Return the [x, y] coordinate for the center point of the cell that contains the specified text.  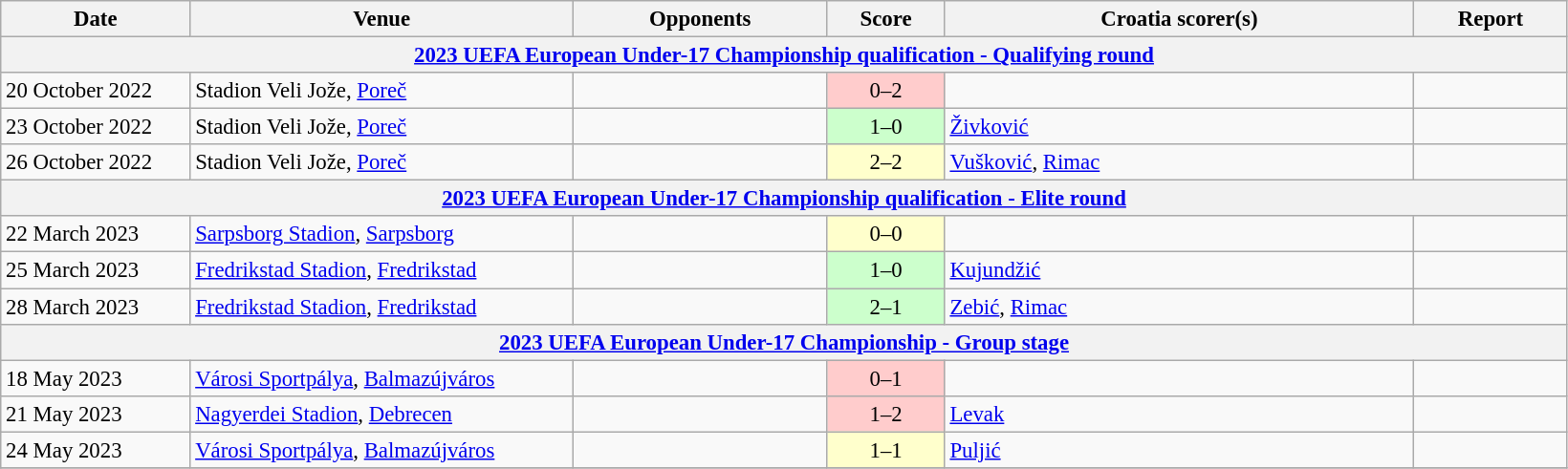
2023 UEFA European Under-17 Championship - Group stage [784, 342]
2–1 [885, 307]
Kujundžić [1180, 270]
20 October 2022 [96, 91]
Opponents [700, 19]
24 May 2023 [96, 450]
Sarpsborg Stadion, Sarpsborg [382, 234]
21 May 2023 [96, 414]
0–2 [885, 91]
Levak [1180, 414]
1–2 [885, 414]
2–2 [885, 162]
Puljić [1180, 450]
Date [96, 19]
26 October 2022 [96, 162]
Score [885, 19]
2023 UEFA European Under-17 Championship qualification - Elite round [784, 199]
Venue [382, 19]
0–0 [885, 234]
Croatia scorer(s) [1180, 19]
28 March 2023 [96, 307]
Vušković, Rimac [1180, 162]
Report [1492, 19]
23 October 2022 [96, 127]
18 May 2023 [96, 378]
Živković [1180, 127]
25 March 2023 [96, 270]
Nagyerdei Stadion, Debrecen [382, 414]
Zebić, Rimac [1180, 307]
2023 UEFA European Under-17 Championship qualification - Qualifying round [784, 55]
22 March 2023 [96, 234]
0–1 [885, 378]
1–1 [885, 450]
